For the text-containing cell, return its midpoint in (X, Y) coordinate format. 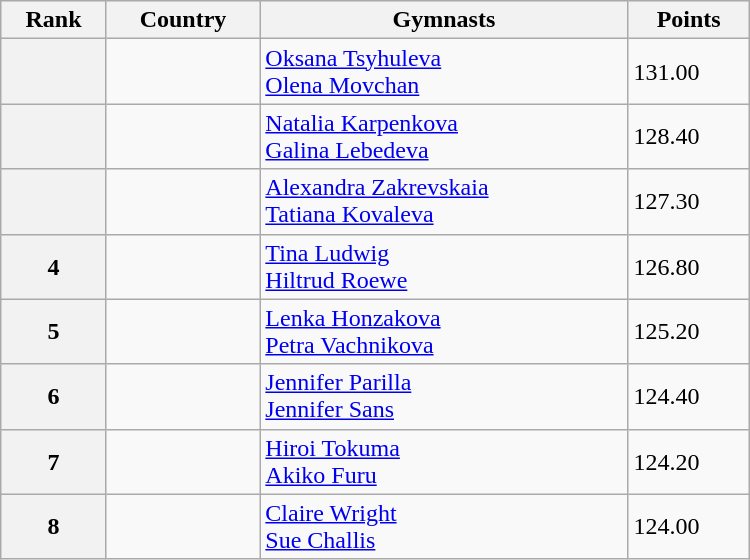
124.20 (688, 462)
Rank (54, 20)
Tina Ludwig Hiltrud Roewe (444, 266)
Alexandra Zakrevskaia Tatiana Kovaleva (444, 202)
Jennifer Parilla Jennifer Sans (444, 396)
Gymnasts (444, 20)
4 (54, 266)
124.40 (688, 396)
Hiroi Tokuma Akiko Furu (444, 462)
124.00 (688, 526)
125.20 (688, 332)
Oksana Tsyhuleva Olena Movchan (444, 72)
128.40 (688, 136)
131.00 (688, 72)
126.80 (688, 266)
Country (183, 20)
Claire Wright Sue Challis (444, 526)
5 (54, 332)
8 (54, 526)
Natalia Karpenkova Galina Lebedeva (444, 136)
7 (54, 462)
127.30 (688, 202)
Lenka Honzakova Petra Vachnikova (444, 332)
6 (54, 396)
Points (688, 20)
